Determine the (X, Y) coordinate at the center of the cell enclosing the given text.  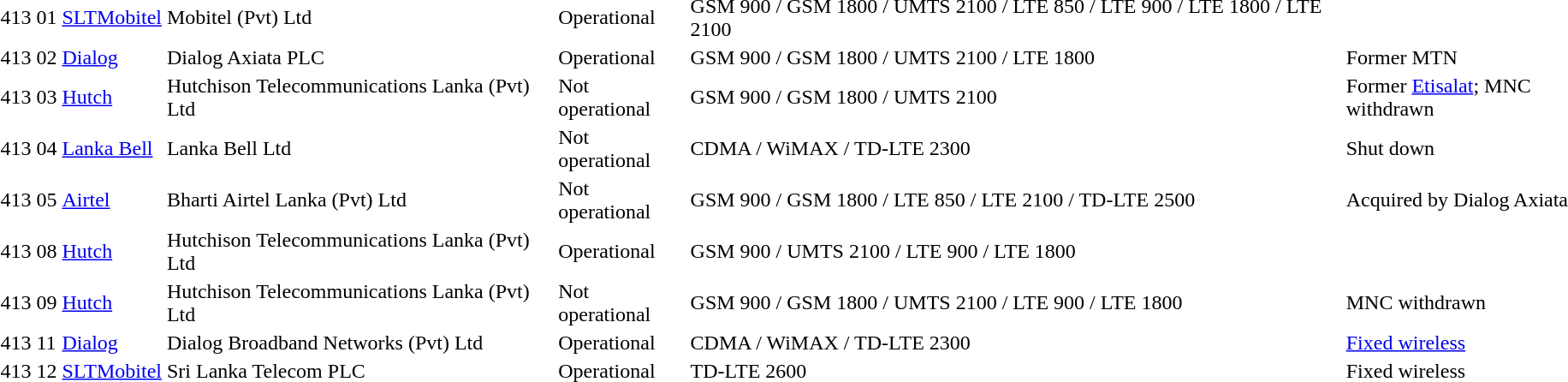
GSM 900 / GSM 1800 / UMTS 2100 (1015, 98)
02 (46, 57)
04 (46, 149)
05 (46, 200)
GSM 900 / GSM 1800 / UMTS 2100 / LTE 1800 (1015, 57)
Airtel (111, 200)
Dialog Broadband Networks (Pvt) Ltd (359, 343)
03 (46, 98)
GSM 900 / GSM 1800 / LTE 850 / LTE 2100 / TD-LTE 2500 (1015, 200)
11 (46, 343)
09 (46, 303)
Lanka Bell Ltd (359, 149)
GSM 900 / UMTS 2100 / LTE 900 / LTE 1800 (1015, 252)
GSM 900 / GSM 1800 / UMTS 2100 / LTE 900 / LTE 1800 (1015, 303)
08 (46, 252)
Lanka Bell (111, 149)
Bharti Airtel Lanka (Pvt) Ltd (359, 200)
Dialog Axiata PLC (359, 57)
